Find where the given text appears and provide that cell's center as (x, y) coordinate. 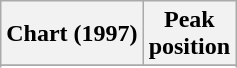
Chart (1997) (72, 34)
Peakposition (189, 34)
